Pinpoint the cell where the given text exists, returning its [x, y] midpoint coordinate. 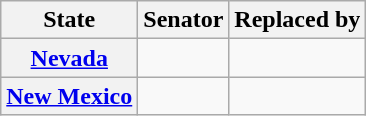
Nevada [70, 58]
Replaced by [298, 20]
Senator [184, 20]
New Mexico [70, 96]
State [70, 20]
